Pinpoint the cell where the given text exists, returning its [x, y] midpoint coordinate. 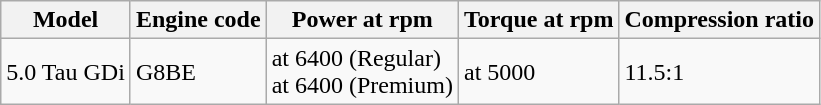
Engine code [198, 20]
11.5:1 [720, 72]
G8BE [198, 72]
Compression ratio [720, 20]
Model [66, 20]
5.0 Tau GDi [66, 72]
at 6400 (Regular) at 6400 (Premium) [362, 72]
at 5000 [538, 72]
Torque at rpm [538, 20]
Power at rpm [362, 20]
